Output the [X, Y] coordinate of the center of the cell containing the given text.  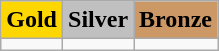
Gold [32, 20]
Silver [98, 20]
Bronze [176, 20]
